Scan for the cell matching the given text and deliver its [x, y] coordinate at center. 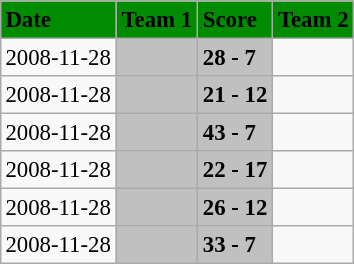
Team 1 [156, 20]
Date [58, 20]
22 - 17 [234, 170]
43 - 7 [234, 133]
26 - 12 [234, 208]
21 - 12 [234, 95]
Team 2 [314, 20]
28 - 7 [234, 57]
Score [234, 20]
33 - 7 [234, 245]
